For the text-containing cell, return its midpoint in (X, Y) coordinate format. 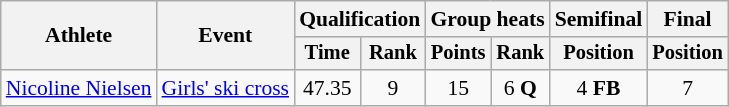
Qualification (360, 19)
Event (226, 36)
Semifinal (599, 19)
Time (327, 54)
7 (687, 88)
Final (687, 19)
Athlete (79, 36)
Girls' ski cross (226, 88)
Points (458, 54)
4 FB (599, 88)
6 Q (520, 88)
9 (392, 88)
Nicoline Nielsen (79, 88)
47.35 (327, 88)
15 (458, 88)
Group heats (487, 19)
